Find where the given text appears and provide that cell's center as [X, Y] coordinate. 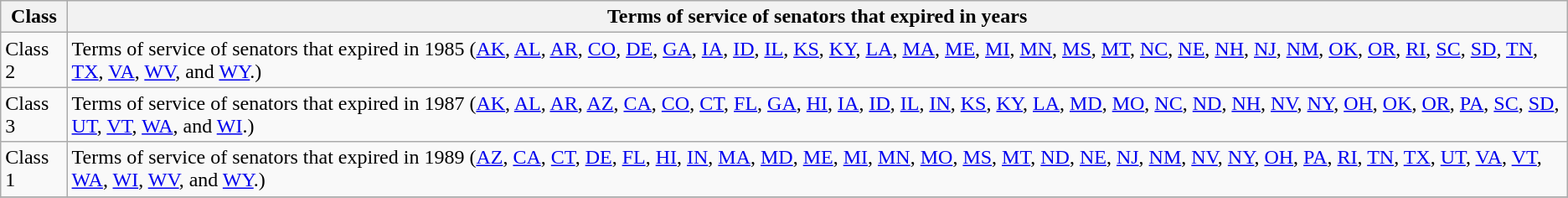
Class 1 [34, 169]
Terms of service of senators that expired in years [818, 17]
Class 3 [34, 114]
Class 2 [34, 60]
Class [34, 17]
